Find where the given text appears and provide that cell's center as [X, Y] coordinate. 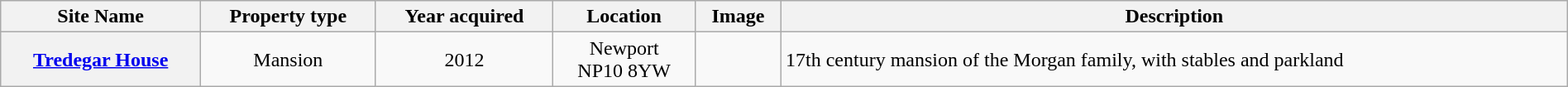
Property type [289, 17]
17th century mansion of the Morgan family, with stables and parkland [1174, 60]
Site Name [101, 17]
Location [624, 17]
Year acquired [465, 17]
Description [1174, 17]
Mansion [289, 60]
2012 [465, 60]
NewportNP10 8YW [624, 60]
Tredegar House [101, 60]
Image [738, 17]
